Output the (x, y) coordinate of the center of the cell containing the given text.  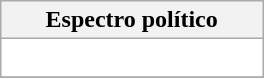
Espectro político (132, 20)
